Capture the cell that displays the provided text and extract its (X, Y) central coordinate. 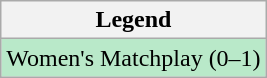
Women's Matchplay (0–1) (134, 58)
Legend (134, 20)
